Determine the (X, Y) coordinate at the center of the cell enclosing the given text.  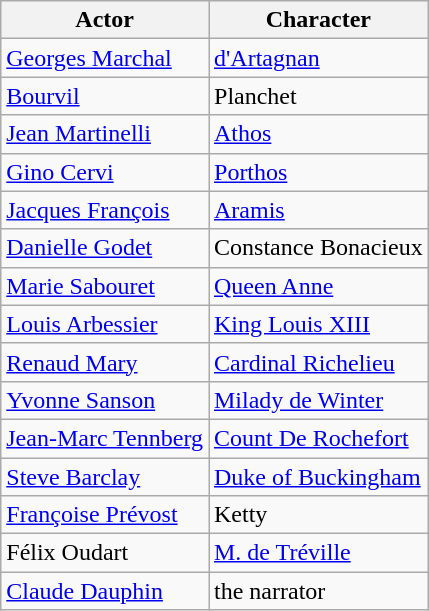
Steve Barclay (105, 477)
Duke of Buckingham (318, 477)
Actor (105, 20)
Georges Marchal (105, 58)
Ketty (318, 515)
Queen Anne (318, 286)
Athos (318, 134)
Renaud Mary (105, 362)
Marie Sabouret (105, 286)
the narrator (318, 591)
d'Artagnan (318, 58)
Jacques François (105, 210)
Claude Dauphin (105, 591)
Félix Oudart (105, 553)
Jean-Marc Tennberg (105, 438)
Cardinal Richelieu (318, 362)
Constance Bonacieux (318, 248)
Louis Arbessier (105, 324)
Aramis (318, 210)
Bourvil (105, 96)
Milady de Winter (318, 400)
Danielle Godet (105, 248)
Character (318, 20)
Planchet (318, 96)
Gino Cervi (105, 172)
Françoise Prévost (105, 515)
Count De Rochefort (318, 438)
Yvonne Sanson (105, 400)
M. de Tréville (318, 553)
King Louis XIII (318, 324)
Porthos (318, 172)
Jean Martinelli (105, 134)
